Return the (X, Y) coordinate for the center point of the cell that contains the specified text.  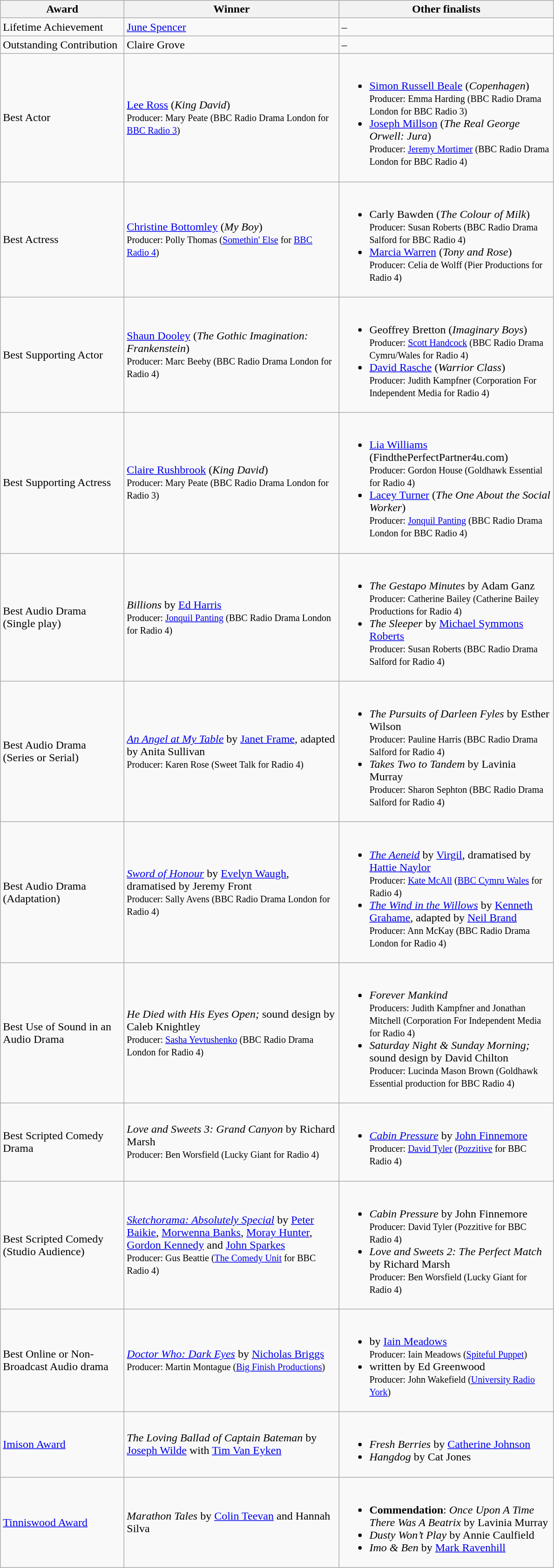
Best Actress (62, 239)
Best Supporting Actress (62, 483)
Sword of Honour by Evelyn Waugh, dramatised by Jeremy FrontProducer: Sally Avens (BBC Radio Drama London for Radio 4) (232, 892)
Best Scripted Comedy Drama (62, 1142)
Winner (232, 9)
June Spencer (232, 27)
Shaun Dooley (The Gothic Imagination: Frankenstein)Producer: Marc Beeby (BBC Radio Drama London for Radio 4) (232, 355)
Tinniswood Award (62, 1522)
Best Online or Non-Broadcast Audio drama (62, 1360)
Lee Ross (King David)Producer: Mary Peate (BBC Radio Drama London for BBC Radio 3) (232, 117)
Claire Grove (232, 45)
Christine Bottomley (My Boy)Producer: Polly Thomas (Somethin' Else for BBC Radio 4) (232, 239)
He Died with His Eyes Open; sound design by Caleb KnightleyProducer: Sasha Yevtushenko (BBC Radio Drama London for Radio 4) (232, 1033)
Best Audio Drama(Single play) (62, 617)
Best Audio Drama(Adaptation) (62, 892)
The Loving Ballad of Captain Bateman by Joseph Wilde with Tim Van Eyken (232, 1445)
Best Audio Drama(Series or Serial) (62, 751)
Billions by Ed HarrisProducer: Jonquil Panting (BBC Radio Drama London for Radio 4) (232, 617)
Cabin Pressure by John FinnemoreProducer: David Tyler (Pozzitive for BBC Radio 4) (446, 1142)
Commendation: Once Upon A Time There Was A Beatrix by Lavinia MurrayDusty Won’t Play by Annie CaulfieldImo & Ben by Mark Ravenhill (446, 1522)
Award (62, 9)
Love and Sweets 3: Grand Canyon by Richard MarshProducer: Ben Worsfield (Lucky Giant for Radio 4) (232, 1142)
Best Actor (62, 117)
Doctor Who: Dark Eyes by Nicholas BriggsProducer: Martin Montague (Big Finish Productions) (232, 1360)
Fresh Berries by Catherine JohnsonHangdog by Cat Jones (446, 1445)
Marathon Tales by Colin Teevan and Hannah Silva (232, 1522)
Best Use of Sound in an Audio Drama (62, 1033)
Lifetime Achievement (62, 27)
Other finalists (446, 9)
Best Scripted Comedy(Studio Audience) (62, 1245)
by Iain MeadowsProducer: Iain Meadows (Spiteful Puppet) written by Ed GreenwoodProducer: John Wakefield (University Radio York) (446, 1360)
Claire Rushbrook (King David)Producer: Mary Peate (BBC Radio Drama London for Radio 3) (232, 483)
Outstanding Contribution (62, 45)
Imison Award (62, 1445)
Best Supporting Actor (62, 355)
An Angel at My Table by Janet Frame, adapted by Anita SullivanProducer: Karen Rose (Sweet Talk for Radio 4) (232, 751)
